Detect which cell encompasses the target text, then output its [X, Y] center coordinate. 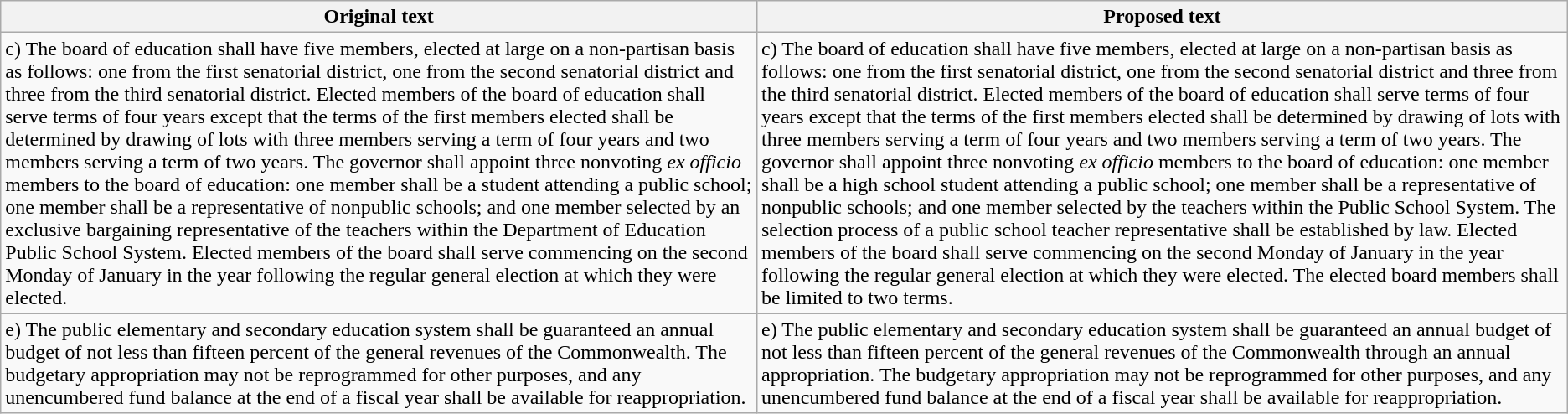
Original text [379, 17]
Proposed text [1162, 17]
